Determine the [x, y] coordinate at the center of the cell enclosing the given text.  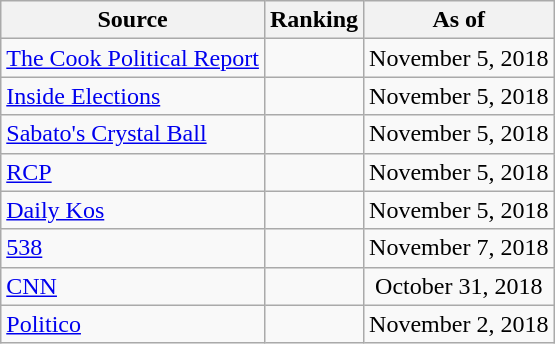
November 7, 2018 [459, 248]
RCP [133, 172]
Daily Kos [133, 210]
October 31, 2018 [459, 286]
As of [459, 20]
November 2, 2018 [459, 324]
The Cook Political Report [133, 58]
CNN [133, 286]
Ranking [314, 20]
Inside Elections [133, 96]
Source [133, 20]
Sabato's Crystal Ball [133, 134]
538 [133, 248]
Politico [133, 324]
